For the text-containing cell, return its midpoint in (x, y) coordinate format. 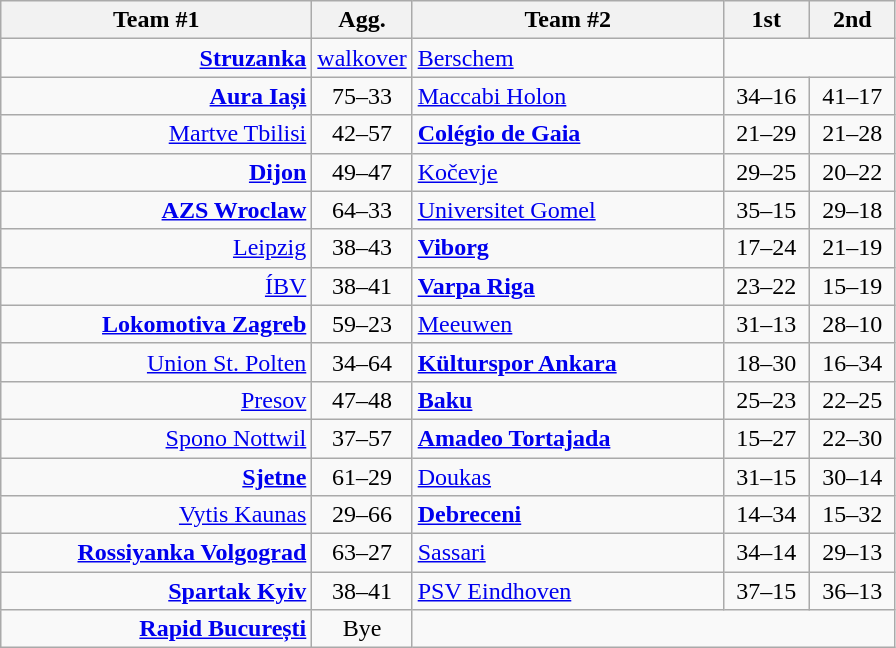
PSV Eindhoven (568, 591)
Meeuwen (568, 324)
Rossiyanka Volgograd (156, 553)
21–29 (766, 134)
Presov (156, 400)
29–66 (362, 515)
75–33 (362, 96)
Kočevje (568, 172)
15–19 (852, 286)
15–27 (766, 438)
Spono Nottwil (156, 438)
22–25 (852, 400)
20–22 (852, 172)
Berschem (568, 58)
Struzanka (156, 58)
Maccabi Holon (568, 96)
walkover (362, 58)
34–14 (766, 553)
23–22 (766, 286)
Sjetne (156, 477)
16–34 (852, 362)
2nd (852, 20)
37–15 (766, 591)
29–18 (852, 210)
63–27 (362, 553)
30–14 (852, 477)
Varpa Riga (568, 286)
Agg. (362, 20)
42–57 (362, 134)
18–30 (766, 362)
Amadeo Tortajada (568, 438)
29–25 (766, 172)
31–15 (766, 477)
34–16 (766, 96)
Aura Iași (156, 96)
37–57 (362, 438)
Bye (362, 629)
14–34 (766, 515)
61–29 (362, 477)
Baku (568, 400)
34–64 (362, 362)
47–48 (362, 400)
35–15 (766, 210)
Viborg (568, 248)
Spartak Kyiv (156, 591)
25–23 (766, 400)
59–23 (362, 324)
Debreceni (568, 515)
Leipzig (156, 248)
1st (766, 20)
Union St. Polten (156, 362)
49–47 (362, 172)
31–13 (766, 324)
21–19 (852, 248)
22–30 (852, 438)
36–13 (852, 591)
38–43 (362, 248)
Colégio de Gaia (568, 134)
Rapid București (156, 629)
ÍBV (156, 286)
17–24 (766, 248)
Külturspor Ankara (568, 362)
Martve Tbilisi (156, 134)
Lokomotiva Zagreb (156, 324)
Vytis Kaunas (156, 515)
Sassari (568, 553)
15–32 (852, 515)
21–28 (852, 134)
Universitet Gomel (568, 210)
Dijon (156, 172)
64–33 (362, 210)
Doukas (568, 477)
AZS Wroclaw (156, 210)
29–13 (852, 553)
Team #1 (156, 20)
28–10 (852, 324)
41–17 (852, 96)
Team #2 (568, 20)
